Output the (X, Y) coordinate of the center of the cell containing the given text.  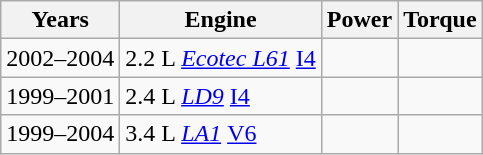
Engine (220, 20)
Torque (440, 20)
2.2 L Ecotec L61 I4 (220, 58)
1999–2001 (60, 96)
1999–2004 (60, 134)
Years (60, 20)
Power (359, 20)
3.4 L LA1 V6 (220, 134)
2002–2004 (60, 58)
2.4 L LD9 I4 (220, 96)
